Return the [X, Y] coordinate for the center point of the cell that contains the specified text.  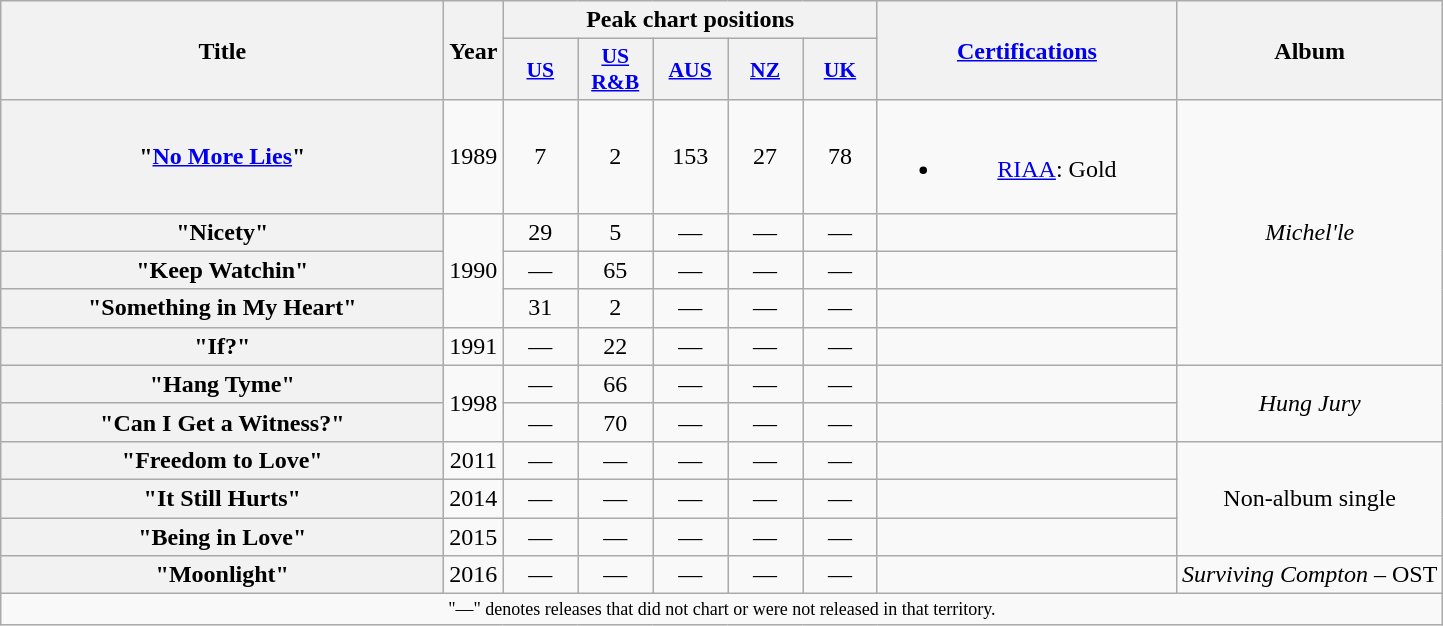
"—" denotes releases that did not chart or were not released in that territory. [722, 610]
31 [540, 308]
"Moonlight" [222, 575]
1990 [474, 270]
"Being in Love" [222, 537]
78 [840, 156]
NZ [766, 70]
"Something in My Heart" [222, 308]
"No More Lies" [222, 156]
AUS [690, 70]
"Nicety" [222, 232]
"Can I Get a Witness?" [222, 422]
Certifications [1026, 50]
5 [616, 232]
"Hang Tyme" [222, 384]
7 [540, 156]
65 [616, 270]
"Keep Watchin" [222, 270]
RIAA: Gold [1026, 156]
UK [840, 70]
US [540, 70]
Year [474, 50]
2015 [474, 537]
1998 [474, 403]
27 [766, 156]
2014 [474, 498]
"If?" [222, 346]
1991 [474, 346]
70 [616, 422]
2011 [474, 460]
Hung Jury [1309, 403]
Non-album single [1309, 498]
2016 [474, 575]
66 [616, 384]
"It Still Hurts" [222, 498]
Surviving Compton – OST [1309, 575]
Peak chart positions [690, 20]
Album [1309, 50]
Michel'le [1309, 232]
1989 [474, 156]
29 [540, 232]
USR&B [616, 70]
22 [616, 346]
153 [690, 156]
Title [222, 50]
"Freedom to Love" [222, 460]
